Output the [X, Y] coordinate of the center of the cell containing the given text.  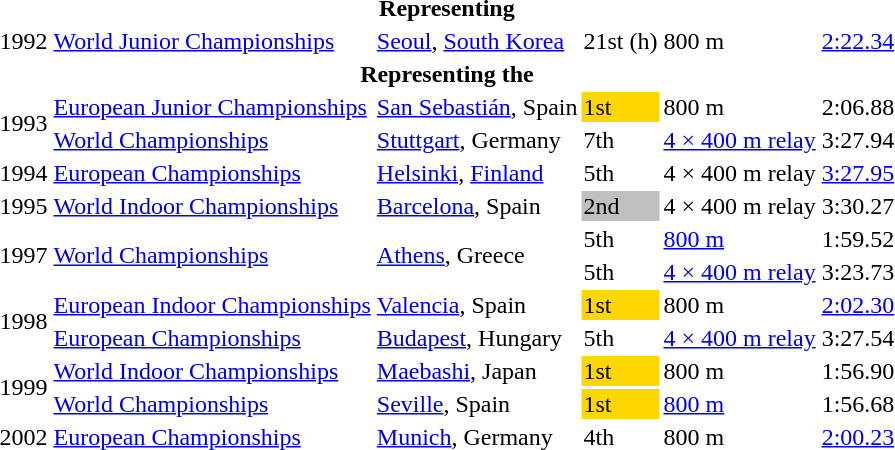
Valencia, Spain [477, 305]
European Indoor Championships [212, 305]
San Sebastián, Spain [477, 107]
Stuttgart, Germany [477, 140]
European Junior Championships [212, 107]
Athens, Greece [477, 256]
21st (h) [620, 41]
Seville, Spain [477, 404]
Budapest, Hungary [477, 338]
Barcelona, Spain [477, 206]
Seoul, South Korea [477, 41]
World Junior Championships [212, 41]
Helsinki, Finland [477, 173]
7th [620, 140]
Maebashi, Japan [477, 371]
2nd [620, 206]
